Locate the cell with the specified text and output its (x, y) center coordinate. 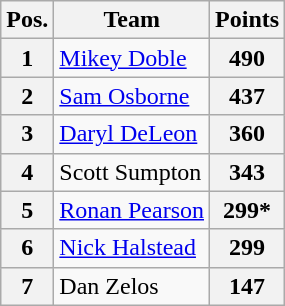
4 (28, 172)
Pos. (28, 20)
Sam Osborne (132, 96)
Ronan Pearson (132, 210)
299 (248, 248)
437 (248, 96)
360 (248, 134)
299* (248, 210)
1 (28, 58)
Nick Halstead (132, 248)
Points (248, 20)
6 (28, 248)
2 (28, 96)
7 (28, 286)
Dan Zelos (132, 286)
Team (132, 20)
Scott Sumpton (132, 172)
343 (248, 172)
5 (28, 210)
490 (248, 58)
3 (28, 134)
147 (248, 286)
Mikey Doble (132, 58)
Daryl DeLeon (132, 134)
